Pinpoint the cell where the given text exists, returning its [x, y] midpoint coordinate. 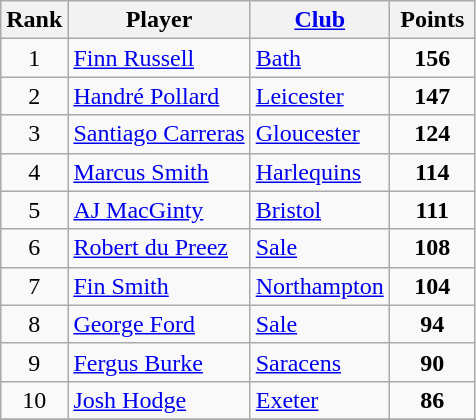
4 [34, 172]
Rank [34, 20]
Bath [320, 58]
Gloucester [320, 134]
Points [432, 20]
7 [34, 286]
108 [432, 248]
Finn Russell [159, 58]
10 [34, 400]
Leicester [320, 96]
156 [432, 58]
104 [432, 286]
1 [34, 58]
8 [34, 324]
AJ MacGinty [159, 210]
Club [320, 20]
9 [34, 362]
Harlequins [320, 172]
147 [432, 96]
George Ford [159, 324]
Bristol [320, 210]
Santiago Carreras [159, 134]
Saracens [320, 362]
2 [34, 96]
Fin Smith [159, 286]
Marcus Smith [159, 172]
Robert du Preez [159, 248]
5 [34, 210]
Fergus Burke [159, 362]
Player [159, 20]
Exeter [320, 400]
90 [432, 362]
124 [432, 134]
6 [34, 248]
3 [34, 134]
111 [432, 210]
94 [432, 324]
114 [432, 172]
Northampton [320, 286]
86 [432, 400]
Handré Pollard [159, 96]
Josh Hodge [159, 400]
